Provide the (X, Y) coordinate of the cell's center where the given text is located.  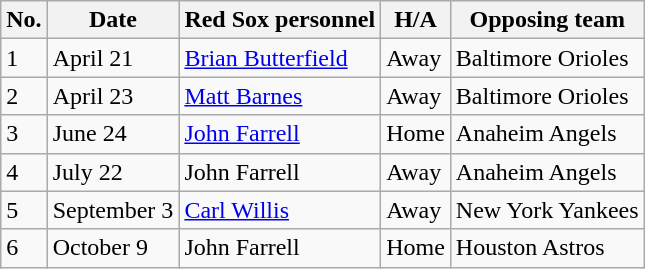
4 (24, 172)
Matt Barnes (280, 96)
September 3 (113, 210)
New York Yankees (547, 210)
Red Sox personnel (280, 20)
June 24 (113, 134)
April 23 (113, 96)
Houston Astros (547, 248)
Date (113, 20)
April 21 (113, 58)
2 (24, 96)
July 22 (113, 172)
5 (24, 210)
3 (24, 134)
No. (24, 20)
6 (24, 248)
Opposing team (547, 20)
Carl Willis (280, 210)
H/A (416, 20)
Brian Butterfield (280, 58)
1 (24, 58)
October 9 (113, 248)
